Find where the given text appears and provide that cell's center as [X, Y] coordinate. 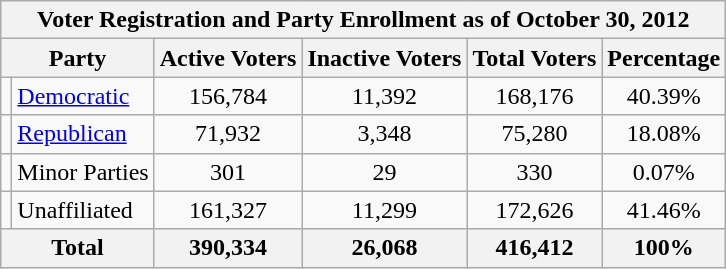
29 [384, 172]
390,334 [228, 248]
168,176 [534, 96]
0.07% [664, 172]
Minor Parties [83, 172]
Voter Registration and Party Enrollment as of October 30, 2012 [364, 20]
75,280 [534, 134]
161,327 [228, 210]
100% [664, 248]
3,348 [384, 134]
Percentage [664, 58]
Unaffiliated [83, 210]
416,412 [534, 248]
Active Voters [228, 58]
Democratic [83, 96]
330 [534, 172]
40.39% [664, 96]
26,068 [384, 248]
156,784 [228, 96]
Republican [83, 134]
Party [78, 58]
41.46% [664, 210]
301 [228, 172]
Total Voters [534, 58]
18.08% [664, 134]
172,626 [534, 210]
Inactive Voters [384, 58]
71,932 [228, 134]
11,392 [384, 96]
Total [78, 248]
11,299 [384, 210]
